Return [X, Y] of the center of cell containing provided text 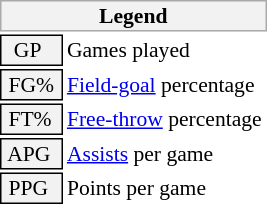
PPG [31, 188]
Free-throw percentage [166, 120]
GP [31, 50]
Points per game [166, 188]
Games played [166, 50]
Legend [134, 16]
Field-goal percentage [166, 85]
Assists per game [166, 154]
APG [31, 154]
FT% [31, 120]
FG% [31, 85]
